Capture the cell that displays the provided text and extract its (X, Y) central coordinate. 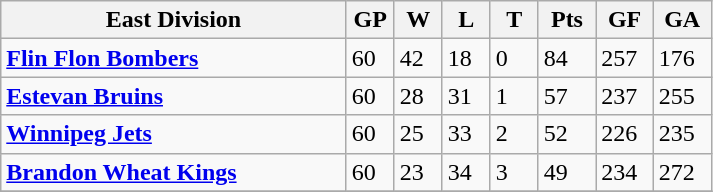
3 (514, 172)
18 (466, 58)
1 (514, 96)
28 (418, 96)
GF (625, 20)
84 (567, 58)
52 (567, 134)
L (466, 20)
272 (682, 172)
23 (418, 172)
Estevan Bruins (174, 96)
East Division (174, 20)
25 (418, 134)
57 (567, 96)
255 (682, 96)
Brandon Wheat Kings (174, 172)
49 (567, 172)
31 (466, 96)
2 (514, 134)
226 (625, 134)
Winnipeg Jets (174, 134)
T (514, 20)
237 (625, 96)
257 (625, 58)
W (418, 20)
GP (370, 20)
Flin Flon Bombers (174, 58)
34 (466, 172)
0 (514, 58)
33 (466, 134)
Pts (567, 20)
GA (682, 20)
234 (625, 172)
42 (418, 58)
235 (682, 134)
176 (682, 58)
